For the text-containing cell, return its midpoint in (x, y) coordinate format. 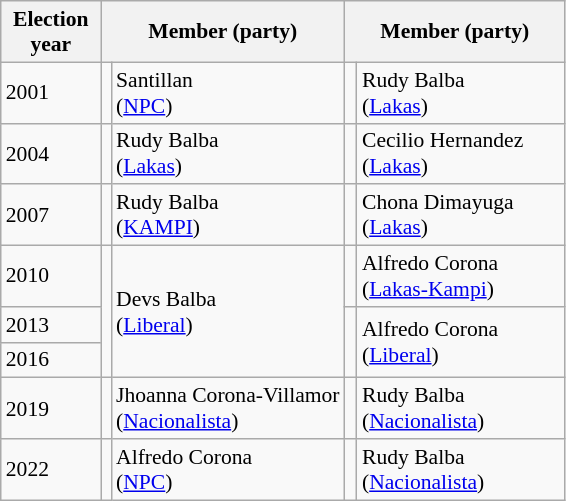
Chona Dimayuga(Lakas) (461, 216)
Jhoanna Corona-Villamor(Nacionalista) (228, 408)
2022 (51, 470)
2001 (51, 92)
Alfredo Corona(NPC) (228, 470)
2010 (51, 276)
2019 (51, 408)
2004 (51, 154)
2007 (51, 216)
2016 (51, 360)
Alfredo Corona(Liberal) (461, 342)
Santillan(NPC) (228, 92)
Electionyear (51, 32)
Devs Balba(Liberal) (228, 312)
Cecilio Hernandez(Lakas) (461, 154)
Rudy Balba(KAMPI) (228, 216)
Alfredo Corona(Lakas-Kampi) (461, 276)
2013 (51, 325)
